Provide the [x, y] coordinate of the cell's center where the given text is located.  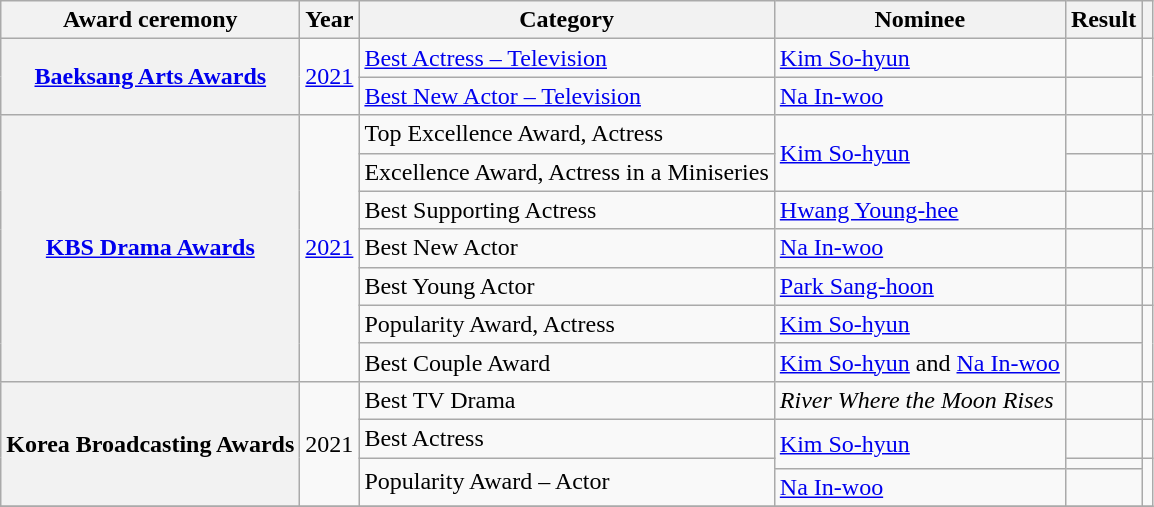
Hwang Young-hee [920, 210]
Baeksang Arts Awards [150, 77]
Kim So-hyun and Na In-woo [920, 362]
Korea Broadcasting Awards [150, 444]
River Where the Moon Rises [920, 400]
Popularity Award, Actress [566, 324]
Best Young Actor [566, 286]
Result [1103, 20]
Best TV Drama [566, 400]
Best Actress [566, 438]
Award ceremony [150, 20]
Best Couple Award [566, 362]
Park Sang-hoon [920, 286]
Best New Actor – Television [566, 96]
Category [566, 20]
Best New Actor [566, 248]
Popularity Award – Actor [566, 482]
Nominee [920, 20]
KBS Drama Awards [150, 248]
Excellence Award, Actress in a Miniseries [566, 172]
Year [330, 20]
Best Supporting Actress [566, 210]
Best Actress – Television [566, 58]
Top Excellence Award, Actress [566, 134]
